Determine the (x, y) coordinate at the center of the cell enclosing the given text.  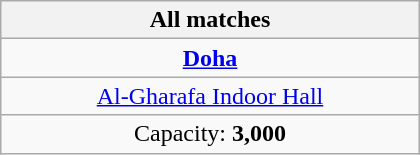
Doha (210, 58)
Capacity: 3,000 (210, 134)
Al-Gharafa Indoor Hall (210, 96)
All matches (210, 20)
